For the text-containing cell, return its midpoint in [x, y] coordinate format. 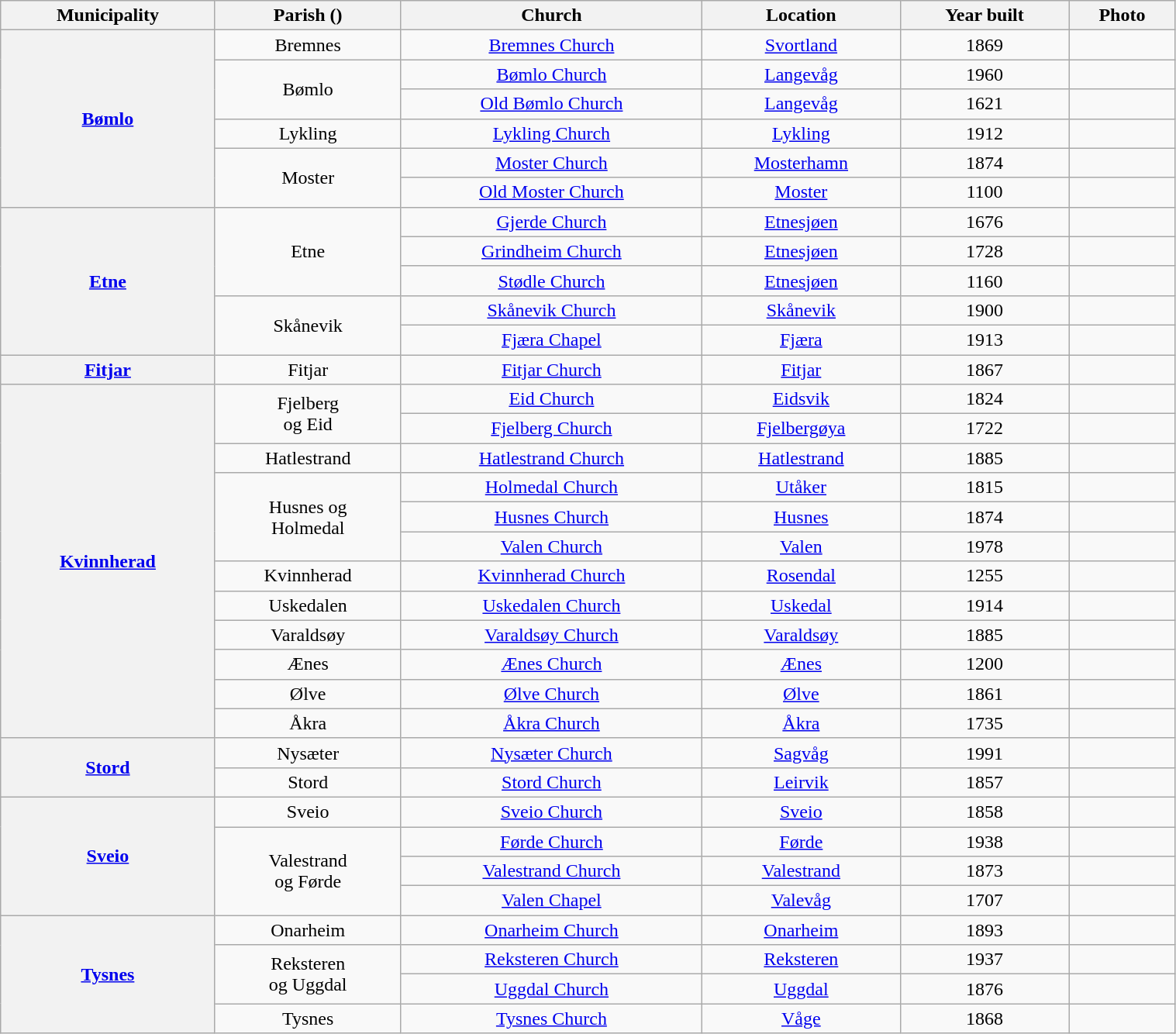
Husnes Church [551, 517]
1160 [985, 281]
1938 [985, 841]
1912 [985, 133]
Bremnes Church [551, 45]
Ænes Church [551, 664]
Uskedalen Church [551, 605]
1876 [985, 989]
Old Bømlo Church [551, 104]
Sveio Church [551, 812]
Old Moster Church [551, 192]
1873 [985, 871]
Førde Church [551, 841]
1255 [985, 576]
1978 [985, 546]
Uskedalen [308, 605]
1728 [985, 251]
Hatlestrand Church [551, 458]
1735 [985, 723]
Reksterenog Uggdal [308, 974]
Fjæra [802, 339]
Mosterhamn [802, 163]
Leirvik [802, 782]
Location [802, 16]
Moster Church [551, 163]
1867 [985, 370]
1868 [985, 1018]
1893 [985, 930]
Stord Church [551, 782]
Husnes ogHolmedal [308, 517]
Varaldsøy Church [551, 635]
Valestrand [802, 871]
Valestrand Church [551, 871]
Reksteren [802, 960]
Onarheim Church [551, 930]
Fitjar Church [551, 370]
Grindheim Church [551, 251]
1857 [985, 782]
Nysæter Church [551, 753]
1869 [985, 45]
1913 [985, 339]
Valevåg [802, 901]
Fjæra Chapel [551, 339]
1100 [985, 192]
Våge [802, 1018]
1722 [985, 429]
Valen [802, 546]
Church [551, 16]
Eidsvik [802, 399]
Rosendal [802, 576]
1858 [985, 812]
Municipality [108, 16]
1937 [985, 960]
Eid Church [551, 399]
1707 [985, 901]
Bremnes [308, 45]
Parish () [308, 16]
Fjelbergøya [802, 429]
Photo [1123, 16]
Ølve Church [551, 694]
Holmedal Church [551, 488]
Nysæter [308, 753]
Fjelbergog Eid [308, 414]
1815 [985, 488]
Utåker [802, 488]
1621 [985, 104]
1676 [985, 222]
Valen Chapel [551, 901]
Skånevik Church [551, 310]
Åkra Church [551, 723]
1824 [985, 399]
Uggdal Church [551, 989]
Kvinnherad Church [551, 576]
1200 [985, 664]
Gjerde Church [551, 222]
Sagvåg [802, 753]
Valen Church [551, 546]
Valestrandog Førde [308, 870]
1861 [985, 694]
Reksteren Church [551, 960]
Førde [802, 841]
Uggdal [802, 989]
1960 [985, 74]
Svortland [802, 45]
1991 [985, 753]
1914 [985, 605]
Fjelberg Church [551, 429]
1900 [985, 310]
Bømlo Church [551, 74]
Year built [985, 16]
Stødle Church [551, 281]
Uskedal [802, 605]
Husnes [802, 517]
Tysnes Church [551, 1018]
Lykling Church [551, 133]
